Detect which cell encompasses the target text, then output its [X, Y] center coordinate. 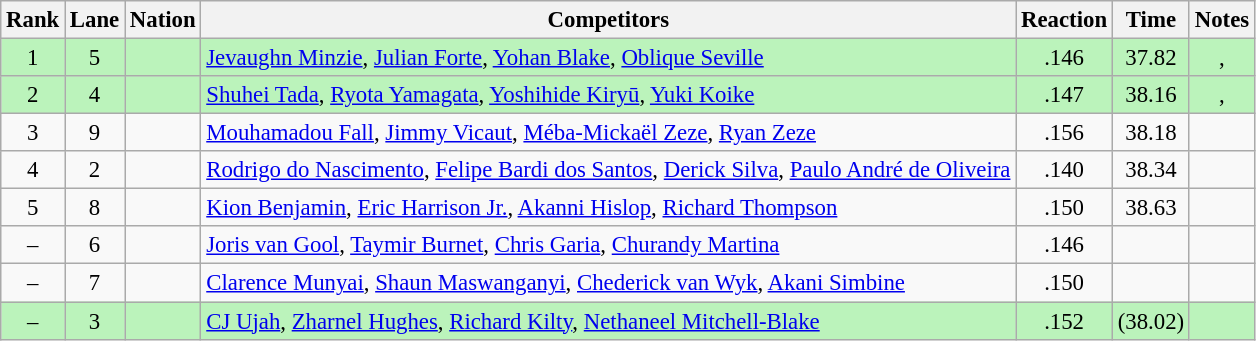
38.18 [1150, 133]
.140 [1064, 170]
Rank [33, 20]
.147 [1064, 95]
(38.02) [1150, 321]
Competitors [608, 20]
Notes [1222, 20]
Clarence Munyai, Shaun Maswanganyi, Chederick van Wyk, Akani Simbine [608, 283]
Nation [163, 20]
9 [95, 133]
Reaction [1064, 20]
.156 [1064, 133]
Joris van Gool, Taymir Burnet, Chris Garia, Churandy Martina [608, 245]
38.63 [1150, 208]
6 [95, 245]
Jevaughn Minzie, Julian Forte, Yohan Blake, Oblique Seville [608, 58]
Rodrigo do Nascimento, Felipe Bardi dos Santos, Derick Silva, Paulo André de Oliveira [608, 170]
7 [95, 283]
Lane [95, 20]
Kion Benjamin, Eric Harrison Jr., Akanni Hislop, Richard Thompson [608, 208]
38.16 [1150, 95]
38.34 [1150, 170]
CJ Ujah, Zharnel Hughes, Richard Kilty, Nethaneel Mitchell-Blake [608, 321]
1 [33, 58]
Mouhamadou Fall, Jimmy Vicaut, Méba-Mickaël Zeze, Ryan Zeze [608, 133]
.152 [1064, 321]
Shuhei Tada, Ryota Yamagata, Yoshihide Kiryū, Yuki Koike [608, 95]
37.82 [1150, 58]
Time [1150, 20]
8 [95, 208]
